Return the [x, y] coordinate for the center point of the cell that contains the specified text.  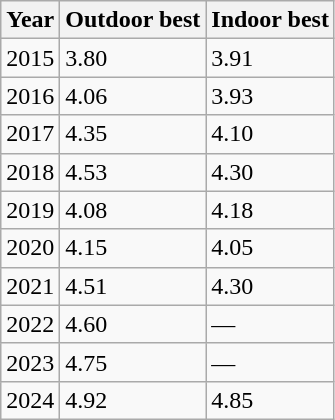
2021 [30, 286]
2015 [30, 58]
2023 [30, 362]
4.18 [270, 210]
2017 [30, 134]
Indoor best [270, 20]
2016 [30, 96]
2018 [30, 172]
4.92 [133, 400]
3.80 [133, 58]
4.06 [133, 96]
4.05 [270, 248]
4.08 [133, 210]
4.75 [133, 362]
4.60 [133, 324]
4.35 [133, 134]
4.85 [270, 400]
3.93 [270, 96]
2019 [30, 210]
Outdoor best [133, 20]
4.15 [133, 248]
4.10 [270, 134]
3.91 [270, 58]
4.53 [133, 172]
2022 [30, 324]
2020 [30, 248]
2024 [30, 400]
4.51 [133, 286]
Year [30, 20]
